Return the (x, y) coordinate for the center point of the cell that contains the specified text.  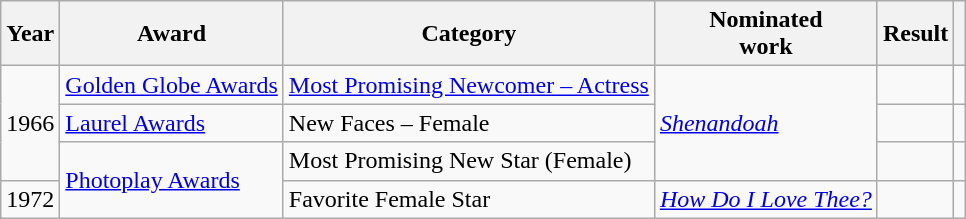
Shenandoah (766, 123)
Golden Globe Awards (172, 85)
Most Promising New Star (Female) (468, 161)
Year (30, 34)
Result (915, 34)
New Faces – Female (468, 123)
Category (468, 34)
How Do I Love Thee? (766, 199)
1966 (30, 123)
Most Promising Newcomer – Actress (468, 85)
Nominatedwork (766, 34)
Laurel Awards (172, 123)
Photoplay Awards (172, 180)
Award (172, 34)
Favorite Female Star (468, 199)
1972 (30, 199)
